Return (X, Y) of the center of cell containing provided text 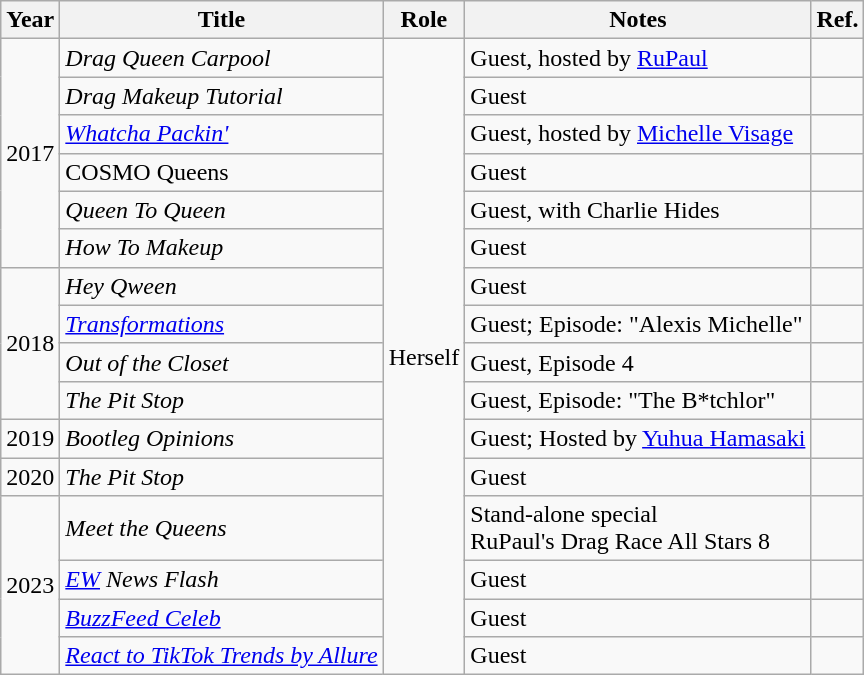
2018 (30, 343)
Role (424, 20)
Queen To Queen (222, 210)
Herself (424, 357)
Notes (638, 20)
How To Makeup (222, 248)
Guest; Episode: "Alexis Michelle" (638, 324)
EW News Flash (222, 580)
Guest, Episode 4 (638, 362)
React to TikTok Trends by Allure (222, 656)
BuzzFeed Celeb (222, 618)
COSMO Queens (222, 172)
Guest, hosted by RuPaul (638, 58)
Drag Makeup Tutorial (222, 96)
2019 (30, 438)
2020 (30, 477)
Title (222, 20)
Guest, hosted by Michelle Visage (638, 134)
Whatcha Packin' (222, 134)
Bootleg Opinions (222, 438)
Year (30, 20)
Hey Qween (222, 286)
Drag Queen Carpool (222, 58)
2017 (30, 153)
Ref. (838, 20)
2023 (30, 586)
Guest, Episode: "The B*tchlor" (638, 400)
Transformations (222, 324)
Guest, with Charlie Hides (638, 210)
Meet the Queens (222, 528)
Guest; Hosted by Yuhua Hamasaki (638, 438)
Stand-alone special RuPaul's Drag Race All Stars 8 (638, 528)
Out of the Closet (222, 362)
